Pinpoint the cell where the given text exists, returning its (X, Y) midpoint coordinate. 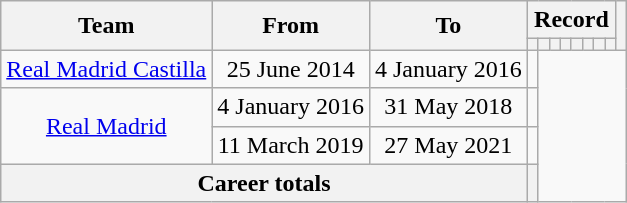
31 May 2018 (448, 107)
11 March 2019 (291, 145)
Real Madrid Castilla (106, 69)
27 May 2021 (448, 145)
Record (571, 20)
Career totals (264, 183)
25 June 2014 (291, 69)
From (291, 26)
Real Madrid (106, 126)
To (448, 26)
Team (106, 26)
